Return the [X, Y] coordinate for the center point of the cell that contains the specified text.  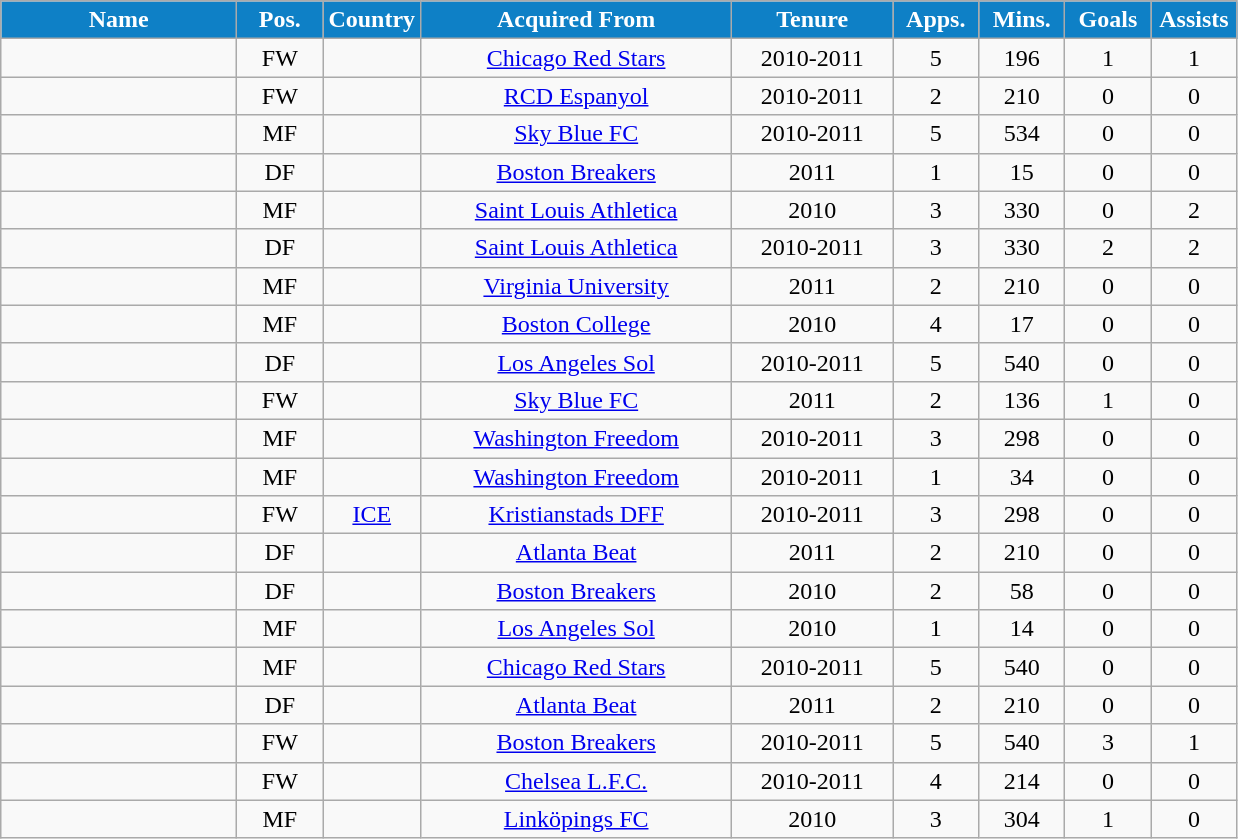
17 [1022, 324]
Acquired From [576, 20]
Linköpings FC [576, 819]
15 [1022, 172]
534 [1022, 134]
RCD Espanyol [576, 96]
214 [1022, 781]
Mins. [1022, 20]
Chelsea L.F.C. [576, 781]
304 [1022, 819]
34 [1022, 477]
Virginia University [576, 286]
Boston College [576, 324]
ICE [372, 515]
14 [1022, 629]
Kristianstads DFF [576, 515]
Tenure [812, 20]
58 [1022, 591]
Goals [1108, 20]
Assists [1194, 20]
136 [1022, 400]
Country [372, 20]
Pos. [280, 20]
Apps. [936, 20]
196 [1022, 58]
Name [119, 20]
